Detect which cell encompasses the target text, then output its [x, y] center coordinate. 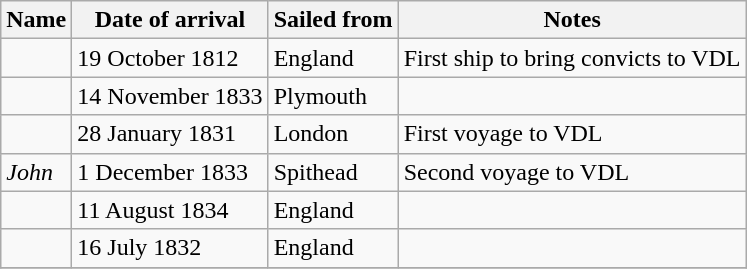
1 December 1833 [170, 172]
14 November 1833 [170, 96]
First voyage to VDL [572, 134]
London [333, 134]
Sailed from [333, 20]
Notes [572, 20]
Name [36, 20]
11 August 1834 [170, 210]
16 July 1832 [170, 248]
28 January 1831 [170, 134]
John [36, 172]
Spithead [333, 172]
Date of arrival [170, 20]
First ship to bring convicts to VDL [572, 58]
Second voyage to VDL [572, 172]
Plymouth [333, 96]
19 October 1812 [170, 58]
